Output the (X, Y) coordinate of the center of the cell containing the given text.  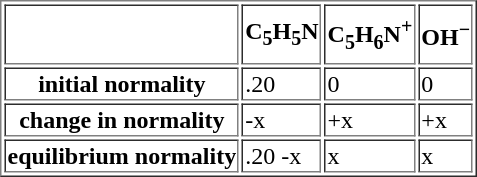
OH− (446, 34)
.20 -x (282, 156)
C5H6N+ (370, 34)
equilibrium normality (122, 156)
change in normality (122, 120)
.20 (282, 84)
C5H5N (282, 34)
initial normality (122, 84)
-x (282, 120)
